Extract the (X, Y) coordinate from the center of the cell holding the provided text.  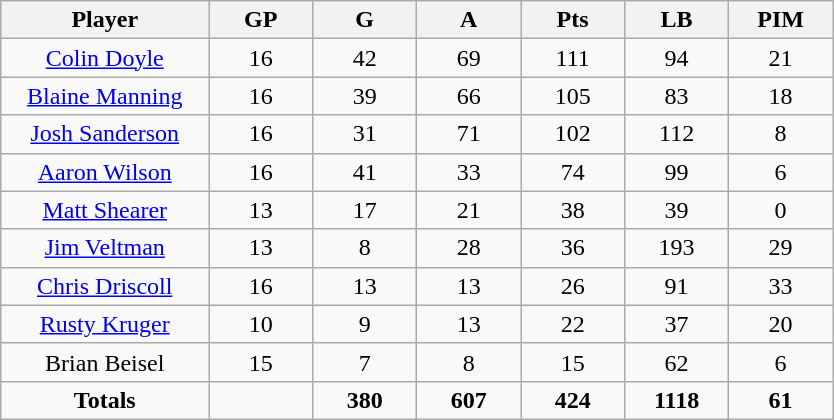
GP (261, 20)
Blaine Manning (105, 96)
69 (469, 58)
31 (365, 134)
18 (781, 96)
0 (781, 210)
380 (365, 400)
193 (677, 248)
LB (677, 20)
Player (105, 20)
71 (469, 134)
91 (677, 286)
61 (781, 400)
Josh Sanderson (105, 134)
41 (365, 172)
102 (573, 134)
66 (469, 96)
424 (573, 400)
Matt Shearer (105, 210)
62 (677, 362)
111 (573, 58)
26 (573, 286)
105 (573, 96)
Colin Doyle (105, 58)
G (365, 20)
10 (261, 324)
Jim Veltman (105, 248)
36 (573, 248)
29 (781, 248)
22 (573, 324)
37 (677, 324)
112 (677, 134)
607 (469, 400)
Rusty Kruger (105, 324)
Aaron Wilson (105, 172)
28 (469, 248)
42 (365, 58)
Brian Beisel (105, 362)
Chris Driscoll (105, 286)
94 (677, 58)
99 (677, 172)
Pts (573, 20)
17 (365, 210)
9 (365, 324)
7 (365, 362)
A (469, 20)
20 (781, 324)
1118 (677, 400)
PIM (781, 20)
83 (677, 96)
74 (573, 172)
Totals (105, 400)
38 (573, 210)
